Capture the cell that displays the provided text and extract its [X, Y] central coordinate. 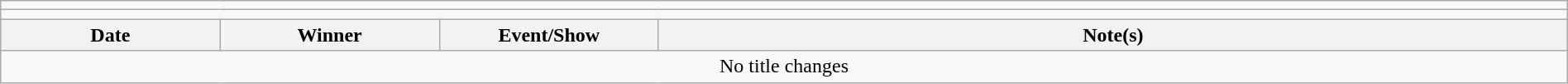
Note(s) [1113, 35]
Event/Show [549, 35]
Date [111, 35]
Winner [329, 35]
No title changes [784, 67]
